For the text-containing cell, return its midpoint in [X, Y] coordinate format. 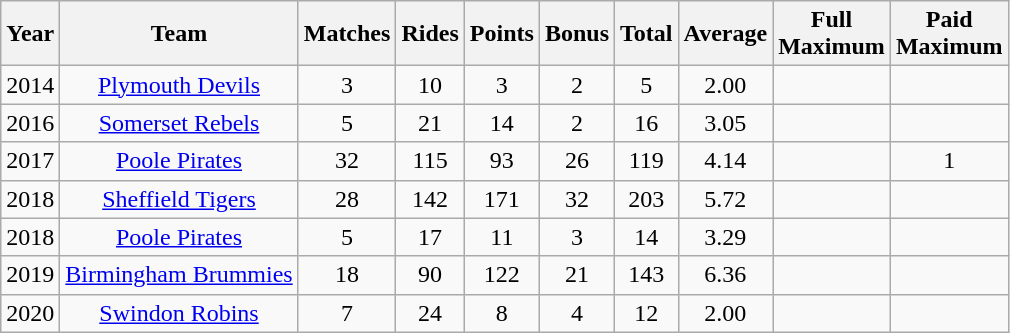
2016 [30, 123]
90 [430, 275]
Plymouth Devils [179, 85]
8 [502, 313]
Rides [430, 34]
28 [347, 199]
4.14 [726, 161]
Bonus [576, 34]
16 [647, 123]
Year [30, 34]
PaidMaximum [949, 34]
2019 [30, 275]
6.36 [726, 275]
Swindon Robins [179, 313]
7 [347, 313]
2020 [30, 313]
12 [647, 313]
Somerset Rebels [179, 123]
143 [647, 275]
Sheffield Tigers [179, 199]
3.05 [726, 123]
3.29 [726, 237]
4 [576, 313]
93 [502, 161]
18 [347, 275]
11 [502, 237]
Average [726, 34]
2017 [30, 161]
Team [179, 34]
142 [430, 199]
5.72 [726, 199]
24 [430, 313]
Matches [347, 34]
119 [647, 161]
1 [949, 161]
171 [502, 199]
203 [647, 199]
17 [430, 237]
FullMaximum [832, 34]
122 [502, 275]
Points [502, 34]
10 [430, 85]
115 [430, 161]
26 [576, 161]
2014 [30, 85]
Total [647, 34]
Birmingham Brummies [179, 275]
